Provide the [X, Y] coordinate of the cell's center where the given text is located.  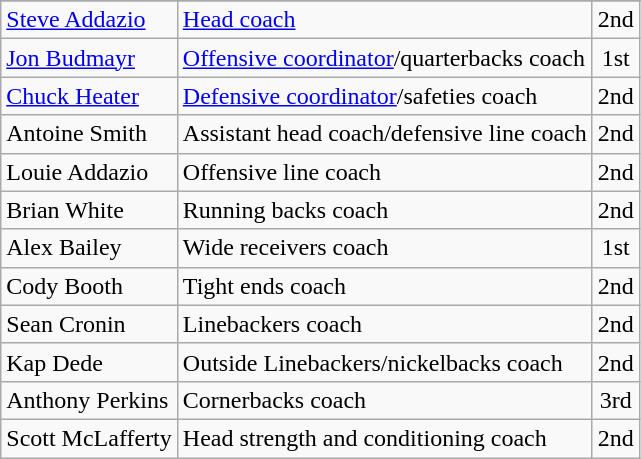
Assistant head coach/defensive line coach [384, 134]
Linebackers coach [384, 324]
Alex Bailey [90, 248]
Head strength and conditioning coach [384, 438]
Anthony Perkins [90, 400]
Defensive coordinator/safeties coach [384, 96]
Running backs coach [384, 210]
Antoine Smith [90, 134]
Cornerbacks coach [384, 400]
Offensive line coach [384, 172]
Offensive coordinator/quarterbacks coach [384, 58]
Sean Cronin [90, 324]
Steve Addazio [90, 20]
Tight ends coach [384, 286]
Scott McLafferty [90, 438]
Louie Addazio [90, 172]
Chuck Heater [90, 96]
Cody Booth [90, 286]
Head coach [384, 20]
Jon Budmayr [90, 58]
3rd [616, 400]
Kap Dede [90, 362]
Outside Linebackers/nickelbacks coach [384, 362]
Brian White [90, 210]
Wide receivers coach [384, 248]
